Return (x, y) of the center of cell containing provided text 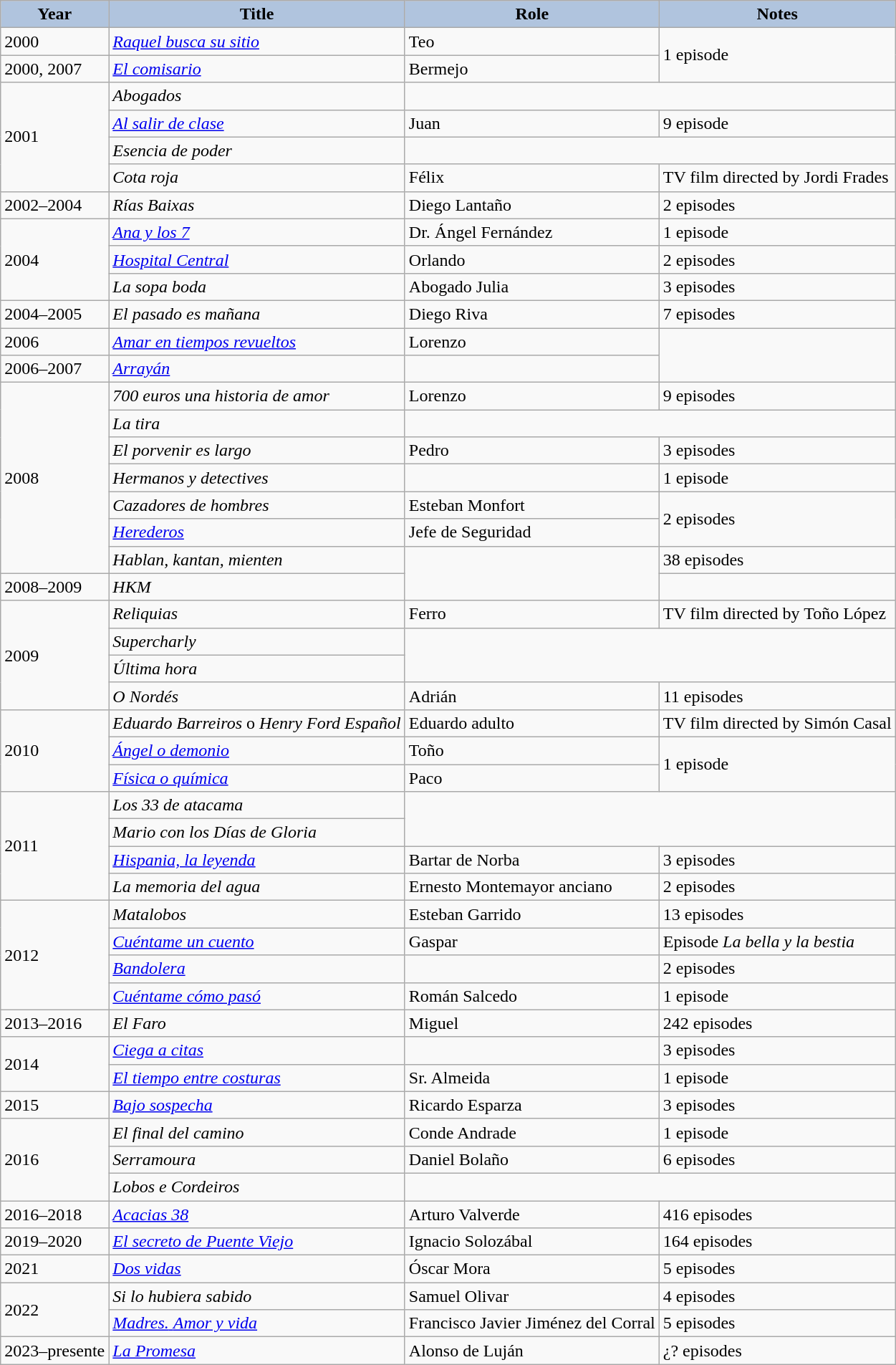
2001 (54, 137)
2006–2007 (54, 369)
2000 (54, 42)
La memoria del agua (257, 887)
Juan (531, 123)
Herederos (257, 532)
Dr. Ángel Fernández (531, 232)
Mario con los Días de Gloria (257, 833)
Eduardo Barreiros o Henry Ford Español (257, 723)
Episode La bella y la bestia (777, 942)
Conde Andrade (531, 1132)
Bartar de Norba (531, 860)
Alonso de Luján (531, 1351)
2021 (54, 1269)
700 euros una historia de amor (257, 396)
El secreto de Puente Viejo (257, 1242)
2019–2020 (54, 1242)
Toño (531, 750)
Ricardo Esparza (531, 1105)
TV film directed by Toño López (777, 614)
Supercharly (257, 641)
El Faro (257, 1023)
Miguel (531, 1023)
2004 (54, 259)
2002–2004 (54, 205)
Esteban Monfort (531, 505)
Serramoura (257, 1159)
Samuel Olivar (531, 1296)
Los 33 de atacama (257, 805)
2006 (54, 342)
Arturo Valverde (531, 1215)
2014 (54, 1064)
Cota roja (257, 178)
9 episodes (777, 396)
El porvenir es largo (257, 451)
4 episodes (777, 1296)
2016–2018 (54, 1215)
Cuéntame cómo pasó (257, 996)
Orlando (531, 259)
Amar en tiempos revueltos (257, 342)
416 episodes (777, 1215)
Esencia de poder (257, 150)
TV film directed by Jordi Frades (777, 178)
2008 (54, 478)
Cazadores de hombres (257, 505)
Sr. Almeida (531, 1078)
Diego Lantaño (531, 205)
Román Salcedo (531, 996)
Si lo hubiera sabido (257, 1296)
Ferro (531, 614)
Cuéntame un cuento (257, 942)
Hablan, kantan, mienten (257, 560)
2000, 2007 (54, 69)
El pasado es mañana (257, 314)
¿? episodes (777, 1351)
Arrayán (257, 369)
Ana y los 7 (257, 232)
Óscar Mora (531, 1269)
Raquel busca su sitio (257, 42)
HKM (257, 587)
Diego Riva (531, 314)
La Promesa (257, 1351)
2010 (54, 750)
242 episodes (777, 1023)
Ernesto Montemayor anciano (531, 887)
164 episodes (777, 1242)
6 episodes (777, 1159)
El final del camino (257, 1132)
La sopa boda (257, 287)
Gaspar (531, 942)
2016 (54, 1159)
Year (54, 14)
2012 (54, 955)
2004–2005 (54, 314)
7 episodes (777, 314)
El comisario (257, 69)
Ciega a citas (257, 1050)
Madres. Amor y vida (257, 1323)
Última hora (257, 669)
Title (257, 14)
2011 (54, 846)
2022 (54, 1310)
Notes (777, 14)
O Nordés (257, 696)
Teo (531, 42)
Adrián (531, 696)
Física o química (257, 777)
Matalobos (257, 914)
Jefe de Seguridad (531, 532)
38 episodes (777, 560)
Acacias 38 (257, 1215)
Reliquias (257, 614)
11 episodes (777, 696)
El tiempo entre costuras (257, 1078)
Bandolera (257, 969)
13 episodes (777, 914)
Hispania, la leyenda (257, 860)
Abogados (257, 96)
Abogado Julia (531, 287)
Hospital Central (257, 259)
Esteban Garrido (531, 914)
Félix (531, 178)
Lobos e Cordeiros (257, 1187)
Ignacio Solozábal (531, 1242)
Bermejo (531, 69)
2008–2009 (54, 587)
Role (531, 14)
Al salir de clase (257, 123)
Paco (531, 777)
Rías Baixas (257, 205)
2009 (54, 655)
La tira (257, 423)
TV film directed by Simón Casal (777, 723)
2023–presente (54, 1351)
2013–2016 (54, 1023)
Ángel o demonio (257, 750)
Hermanos y detectives (257, 478)
9 episode (777, 123)
Dos vidas (257, 1269)
2015 (54, 1105)
Francisco Javier Jiménez del Corral (531, 1323)
Bajo sospecha (257, 1105)
Pedro (531, 451)
Eduardo adulto (531, 723)
Daniel Bolaño (531, 1159)
